Capture the cell that displays the provided text and extract its (x, y) central coordinate. 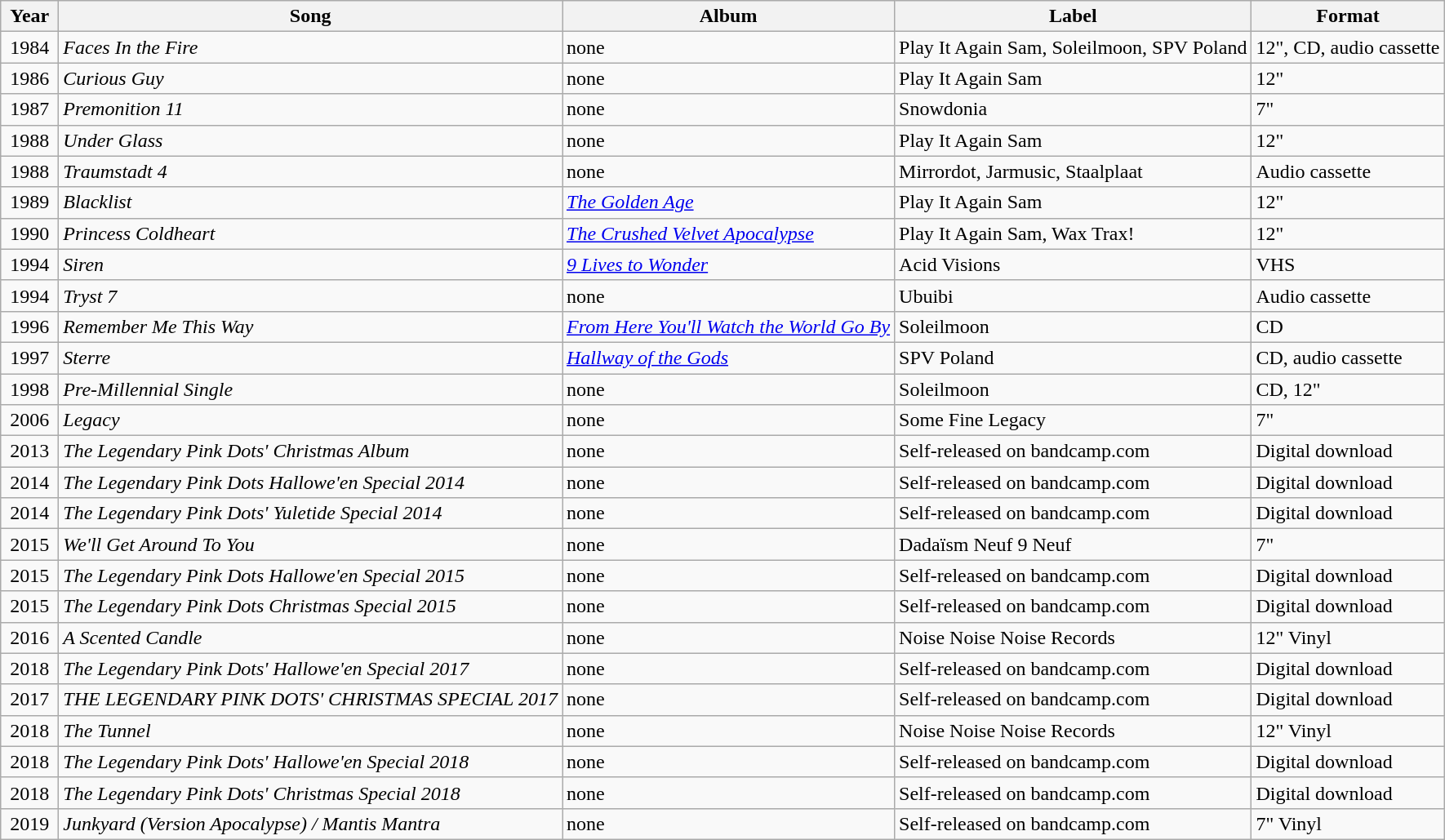
1987 (29, 109)
Label (1073, 16)
1990 (29, 233)
A Scented Candle (310, 638)
Song (310, 16)
1997 (29, 358)
Hallway of the Gods (728, 358)
Curious Guy (310, 78)
2019 (29, 824)
The Crushed Velvet Apocalypse (728, 233)
Dadaïsm Neuf 9 Neuf (1073, 544)
Remember Me This Way (310, 327)
Blacklist (310, 202)
SPV Poland (1073, 358)
Year (29, 16)
Princess Coldheart (310, 233)
12", CD, audio cassette (1348, 47)
2016 (29, 638)
1996 (29, 327)
2006 (29, 420)
Snowdonia (1073, 109)
Legacy (310, 420)
Acid Visions (1073, 264)
Album (728, 16)
The Legendary Pink Dots' Hallowe'en Special 2018 (310, 762)
The Legendary Pink Dots Hallowe'en Special 2014 (310, 482)
1984 (29, 47)
The Legendary Pink Dots' Yuletide Special 2014 (310, 513)
Premonition 11 (310, 109)
CD (1348, 327)
7" Vinyl (1348, 824)
1986 (29, 78)
The Legendary Pink Dots' Christmas Special 2018 (310, 793)
Mirrordot, Jarmusic, Staalplaat (1073, 171)
9 Lives to Wonder (728, 264)
CD, audio cassette (1348, 358)
Some Fine Legacy (1073, 420)
The Legendary Pink Dots Hallowe'en Special 2015 (310, 576)
Play It Again Sam, Soleilmoon, SPV Poland (1073, 47)
Faces In the Fire (310, 47)
The Golden Age (728, 202)
CD, 12" (1348, 389)
Siren (310, 264)
The Legendary Pink Dots' Christmas Album (310, 451)
THE LEGENDARY PINK DOTS' CHRISTMAS SPECIAL 2017 (310, 700)
VHS (1348, 264)
Pre-Millennial Single (310, 389)
Under Glass (310, 140)
The Legendary Pink Dots' Hallowe'en Special 2017 (310, 669)
Play It Again Sam, Wax Trax! (1073, 233)
2017 (29, 700)
The Tunnel (310, 731)
1989 (29, 202)
Traumstadt 4 (310, 171)
1998 (29, 389)
We'll Get Around To You (310, 544)
Tryst 7 (310, 296)
The Legendary Pink Dots Christmas Special 2015 (310, 607)
Format (1348, 16)
Junkyard (Version Apocalypse) / Mantis Mantra (310, 824)
2013 (29, 451)
From Here You'll Watch the World Go By (728, 327)
Ubuibi (1073, 296)
Sterre (310, 358)
